Locate the cell with the specified text and output its (x, y) center coordinate. 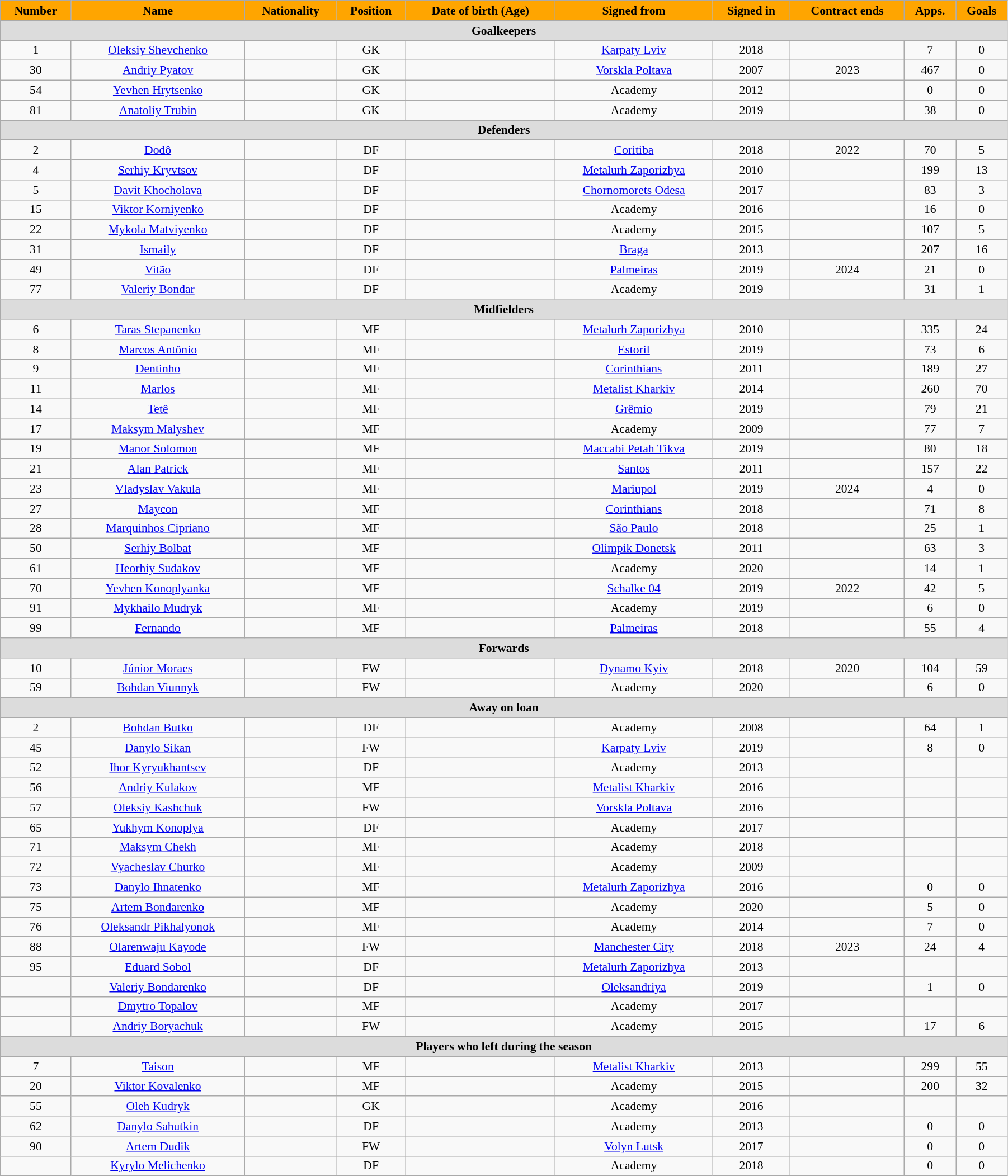
467 (930, 70)
Schalke 04 (634, 588)
38 (930, 110)
Danylo Sahutkin (158, 1126)
Oleksiy Shevchenko (158, 50)
91 (36, 608)
Marquinhos Cipriano (158, 528)
Vyacheslav Churko (158, 867)
30 (36, 70)
Vladyslav Vakula (158, 489)
Kyrylo Melichenko (158, 1166)
32 (982, 1087)
83 (930, 190)
Serhiy Bolbat (158, 549)
90 (36, 1146)
63 (930, 549)
Ismaily (158, 250)
99 (36, 629)
45 (36, 748)
207 (930, 250)
189 (930, 369)
Oleksandriya (634, 987)
57 (36, 807)
Oleh Kudryk (158, 1107)
Yukhym Konoplya (158, 828)
79 (930, 409)
Oleksandr Pikhalyonok (158, 927)
Defenders (504, 130)
200 (930, 1087)
Braga (634, 250)
Artem Dudik (158, 1146)
Vitão (158, 270)
Chornomorets Odesa (634, 190)
Andriy Boryachuk (158, 1027)
Serhiy Kryvtsov (158, 170)
Manchester City (634, 947)
Oleksiy Kashchuk (158, 807)
Maccabi Petah Tikva (634, 449)
Goals (982, 11)
15 (36, 210)
Eduard Sobol (158, 967)
Position (371, 11)
56 (36, 788)
Alan Patrick (158, 469)
Dodô (158, 150)
Fernando (158, 629)
Number (36, 11)
28 (36, 528)
Bohdan Viunnyk (158, 688)
Mykola Matviyenko (158, 230)
Nationality (291, 11)
2012 (751, 91)
Santos (634, 469)
2007 (751, 70)
18 (982, 449)
65 (36, 828)
10 (36, 668)
88 (36, 947)
49 (36, 270)
Dynamo Kyiv (634, 668)
Olarenwaju Kayode (158, 947)
Maksym Chekh (158, 847)
Away on loan (504, 708)
335 (930, 329)
Mariupol (634, 489)
62 (36, 1126)
Ihor Kyryukhantsev (158, 768)
Tetê (158, 409)
25 (930, 528)
Olimpik Donetsk (634, 549)
Signed from (634, 11)
11 (36, 389)
Marlos (158, 389)
Viktor Kovalenko (158, 1087)
299 (930, 1066)
104 (930, 668)
Dentinho (158, 369)
Apps. (930, 11)
95 (36, 967)
Signed in (751, 11)
Volyn Lutsk (634, 1146)
Midfielders (504, 310)
Valeriy Bondar (158, 290)
42 (930, 588)
107 (930, 230)
199 (930, 170)
Andriy Kulakov (158, 788)
64 (930, 728)
Contract ends (847, 11)
São Paulo (634, 528)
Viktor Korniyenko (158, 210)
20 (36, 1087)
72 (36, 867)
76 (36, 927)
260 (930, 389)
Manor Solomon (158, 449)
81 (36, 110)
Yevhen Konoplyanka (158, 588)
75 (36, 907)
Danylo Ihnatenko (158, 887)
80 (930, 449)
23 (36, 489)
Coritiba (634, 150)
Yevhen Hrytsenko (158, 91)
Artem Bondarenko (158, 907)
Davit Khocholava (158, 190)
9 (36, 369)
54 (36, 91)
157 (930, 469)
Estoril (634, 350)
Taras Stepanenko (158, 329)
19 (36, 449)
Marcos Antônio (158, 350)
Andriy Pyatov (158, 70)
Mykhailo Mudryk (158, 608)
Maksym Malyshev (158, 429)
Taison (158, 1066)
Valeriy Bondarenko (158, 987)
Anatoliy Trubin (158, 110)
Bohdan Butko (158, 728)
Forwards (504, 648)
2008 (751, 728)
Danylo Sikan (158, 748)
Name (158, 11)
Dmytro Topalov (158, 1007)
52 (36, 768)
61 (36, 569)
13 (982, 170)
Players who left during the season (504, 1047)
Heorhiy Sudakov (158, 569)
Goalkeepers (504, 31)
50 (36, 549)
Grêmio (634, 409)
Maycon (158, 509)
Júnior Moraes (158, 668)
Date of birth (Age) (481, 11)
